For the text-containing cell, return its midpoint in [x, y] coordinate format. 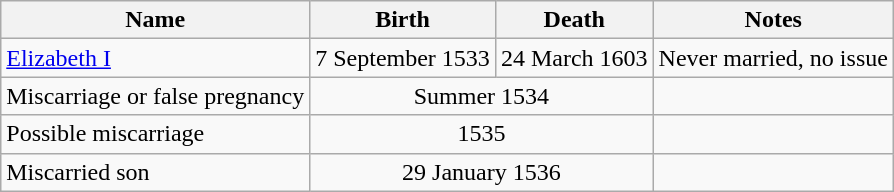
Birth [403, 20]
24 March 1603 [574, 58]
1535 [482, 134]
Name [156, 20]
29 January 1536 [482, 172]
Elizabeth I [156, 58]
Miscarriage or false pregnancy [156, 96]
Never married, no issue [773, 58]
Possible miscarriage [156, 134]
Death [574, 20]
Miscarried son [156, 172]
Notes [773, 20]
Summer 1534 [482, 96]
7 September 1533 [403, 58]
